Return the [x, y] coordinate for the center point of the cell that contains the specified text.  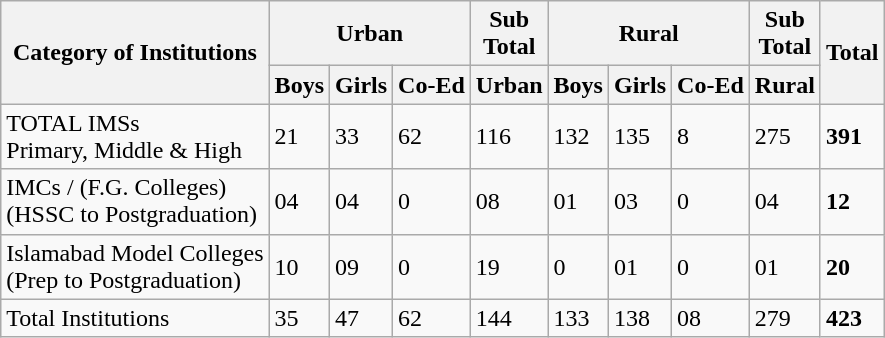
TOTAL IMSsPrimary, Middle & High [135, 136]
275 [784, 136]
Category of Institutions [135, 52]
132 [578, 136]
47 [362, 318]
116 [509, 136]
21 [299, 136]
Total [852, 52]
133 [578, 318]
33 [362, 136]
423 [852, 318]
10 [299, 266]
138 [640, 318]
03 [640, 202]
12 [852, 202]
09 [362, 266]
19 [509, 266]
Total Institutions [135, 318]
35 [299, 318]
279 [784, 318]
391 [852, 136]
Islamabad Model Colleges(Prep to Postgraduation) [135, 266]
8 [711, 136]
144 [509, 318]
20 [852, 266]
135 [640, 136]
IMCs / (F.G. Colleges)(HSSC to Postgraduation) [135, 202]
